Return [X, Y] of the center of cell containing provided text 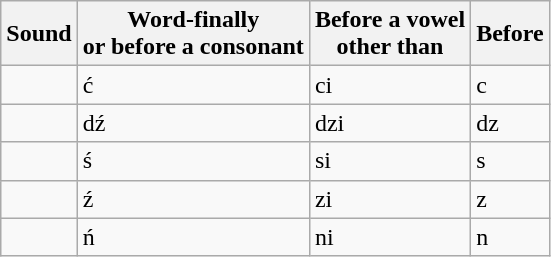
si [390, 161]
dź [193, 123]
Word-finally or before a consonant [193, 34]
ci [390, 85]
Before [510, 34]
ć [193, 85]
Before a vowel other than [390, 34]
ź [193, 199]
z [510, 199]
s [510, 161]
Sound [39, 34]
c [510, 85]
n [510, 237]
ś [193, 161]
ń [193, 237]
dz [510, 123]
zi [390, 199]
ni [390, 237]
dzi [390, 123]
